Provide the (X, Y) coordinate of the cell's center where the given text is located.  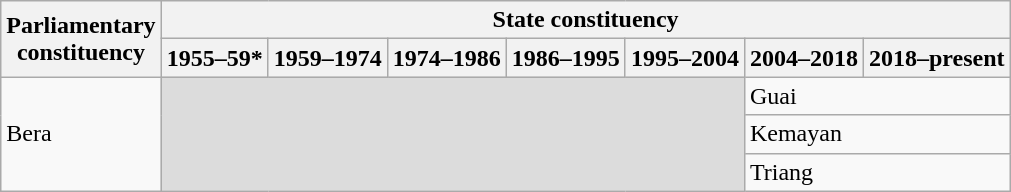
Bera (81, 134)
Kemayan (877, 134)
Triang (877, 172)
1986–1995 (566, 58)
2018–present (936, 58)
1955–59* (214, 58)
Parliamentaryconstituency (81, 39)
Guai (877, 96)
1959–1974 (328, 58)
1974–1986 (446, 58)
State constituency (586, 20)
2004–2018 (804, 58)
1995–2004 (684, 58)
